For the text-containing cell, return its midpoint in (X, Y) coordinate format. 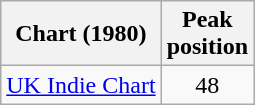
48 (207, 85)
Peakposition (207, 34)
UK Indie Chart (81, 85)
Chart (1980) (81, 34)
